For the text-containing cell, return its midpoint in (X, Y) coordinate format. 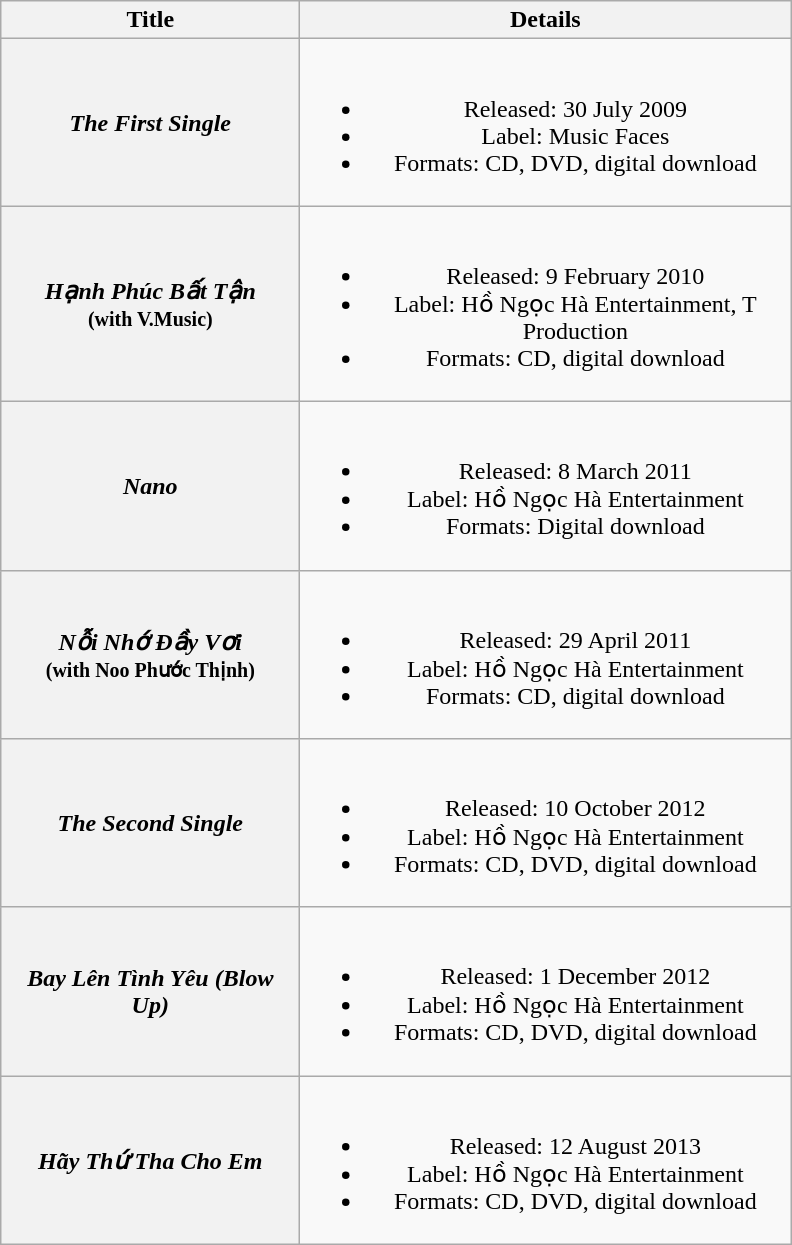
Hãy Thứ Tha Cho Em (150, 1160)
Bay Lên Tình Yêu (Blow Up) (150, 992)
The Second Single (150, 824)
Nano (150, 486)
Hạnh Phúc Bất Tận(with V.Music) (150, 304)
Released: 10 October 2012Label: Hồ Ngọc Hà EntertainmentFormats: CD, DVD, digital download (546, 824)
Details (546, 20)
Nỗi Nhớ Đầy Vơi (with Noo Phước Thịnh) (150, 654)
The First Single (150, 122)
Released: 9 February 2010Label: Hồ Ngọc Hà Entertainment, T ProductionFormats: CD, digital download (546, 304)
Title (150, 20)
Released: 30 July 2009Label: Music FacesFormats: CD, DVD, digital download (546, 122)
Released: 29 April 2011Label: Hồ Ngọc Hà EntertainmentFormats: CD, digital download (546, 654)
Released: 1 December 2012Label: Hồ Ngọc Hà EntertainmentFormats: CD, DVD, digital download (546, 992)
Released: 12 August 2013Label: Hồ Ngọc Hà EntertainmentFormats: CD, DVD, digital download (546, 1160)
Released: 8 March 2011Label: Hồ Ngọc Hà EntertainmentFormats: Digital download (546, 486)
